Locate the cell with the specified text and output its [x, y] center coordinate. 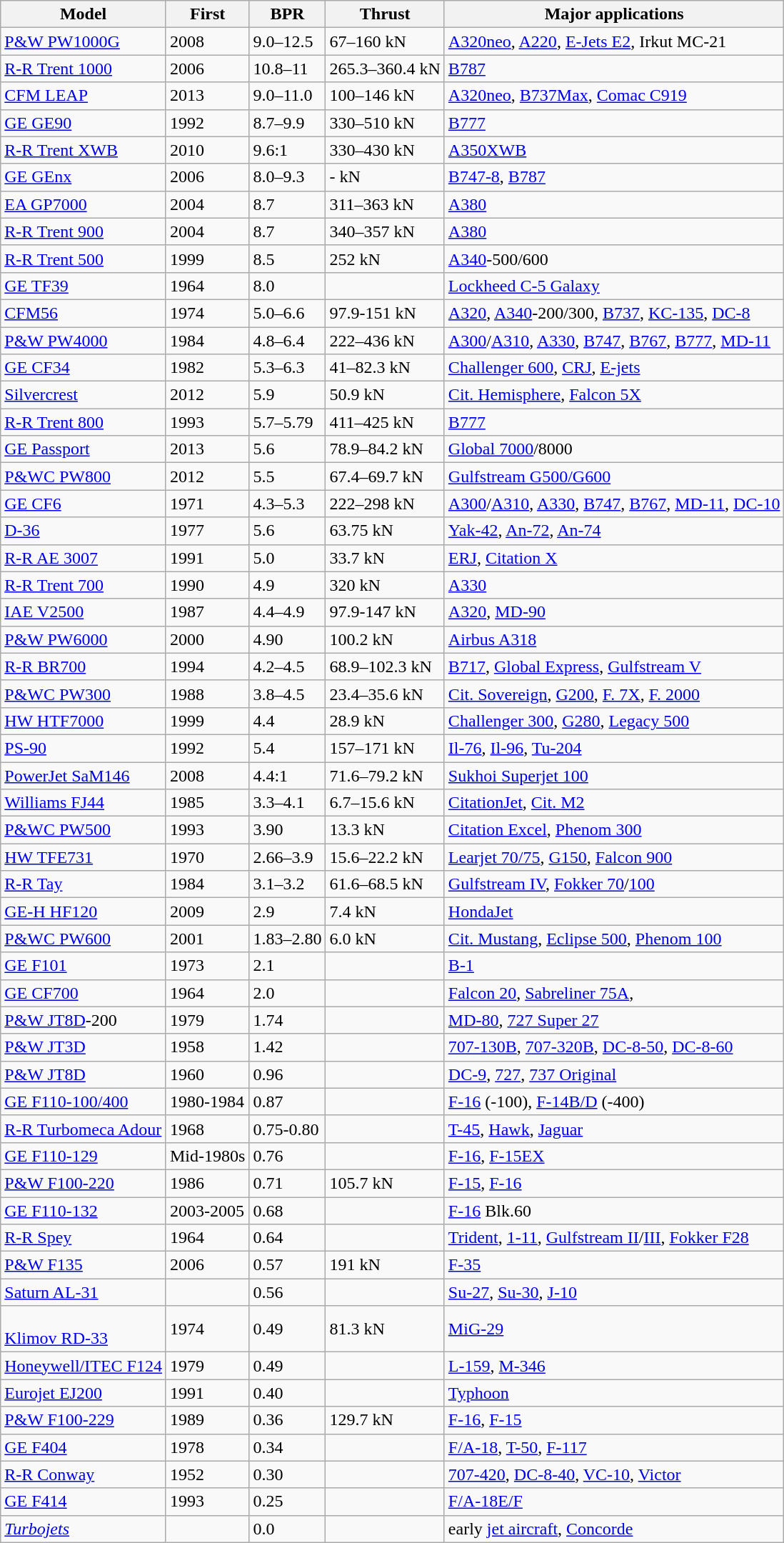
A320, MD-90 [614, 612]
Cit. Hemisphere, Falcon 5X [614, 395]
GE CF34 [84, 368]
78.9–84.2 kN [385, 449]
5.0–6.6 [287, 313]
Gulfstream G500/G600 [614, 476]
5.0 [287, 558]
B-1 [614, 966]
CitationJet, Cit. M2 [614, 803]
F-16 Blk.60 [614, 1211]
252 kN [385, 259]
Yak-42, An-72, An-74 [614, 531]
1958 [207, 1047]
2009 [207, 912]
0.71 [287, 1183]
1989 [207, 1420]
222–298 kN [385, 504]
R-R Trent 800 [84, 422]
1970 [207, 857]
Sukhoi Superjet 100 [614, 775]
7.4 kN [385, 912]
68.9–102.3 kN [385, 666]
A340-500/600 [614, 259]
GE TF39 [84, 286]
1.42 [287, 1047]
Klimov RD-33 [84, 1329]
P&W PW1000G [84, 41]
Saturn AL-31 [84, 1292]
F-16, F-15EX [614, 1156]
DC-9, 727, 737 Original [614, 1074]
2.0 [287, 993]
GE F110-100/400 [84, 1102]
5.7–5.79 [287, 422]
Turbojets [84, 1529]
A320, A340-200/300, B737, KC-135, DC-8 [614, 313]
A300/A310, A330, B747, B767, B777, MD-11 [614, 341]
PowerJet SaM146 [84, 775]
P&W F135 [84, 1265]
340–357 kN [385, 231]
1985 [207, 803]
1971 [207, 504]
Mid-1980s [207, 1156]
F-16, F-15 [614, 1420]
0.75-0.80 [287, 1129]
R-R AE 3007 [84, 558]
0.34 [287, 1447]
HW HTF7000 [84, 721]
3.1–3.2 [287, 884]
CFM56 [84, 313]
0.30 [287, 1474]
P&W PW4000 [84, 341]
IAE V2500 [84, 612]
First [207, 14]
81.3 kN [385, 1329]
A320neo, A220, E-Jets E2, Irkut MC-21 [614, 41]
222–436 kN [385, 341]
P&W PW6000 [84, 639]
P&W F100-229 [84, 1420]
10.8–11 [287, 69]
R-R Trent 900 [84, 231]
BPR [287, 14]
GE CF6 [84, 504]
1977 [207, 531]
0.0 [287, 1529]
4.90 [287, 639]
707-420, DC-8-40, VC-10, Victor [614, 1474]
1994 [207, 666]
1987 [207, 612]
Major applications [614, 14]
P&W JT8D [84, 1074]
2003-2005 [207, 1211]
4.3–5.3 [287, 504]
265.3–360.4 kN [385, 69]
R-R Conway [84, 1474]
5.4 [287, 748]
13.3 kN [385, 830]
1980-1984 [207, 1102]
GE GE90 [84, 123]
GE F404 [84, 1447]
8.0 [287, 286]
Thrust [385, 14]
MD-80, 727 Super 27 [614, 1020]
1960 [207, 1074]
GE F110-129 [84, 1156]
707-130B, 707-320B, DC-8-50, DC-8-60 [614, 1047]
129.7 kN [385, 1420]
CFM LEAP [84, 96]
Cit. Sovereign, G200, F. 7X, F. 2000 [614, 694]
71.6–79.2 kN [385, 775]
GE F110-132 [84, 1211]
Typhoon [614, 1393]
Global 7000/8000 [614, 449]
T-45, Hawk, Jaguar [614, 1129]
0.40 [287, 1393]
63.75 kN [385, 531]
Gulfstream IV, Fokker 70/100 [614, 884]
0.68 [287, 1211]
28.9 kN [385, 721]
P&WC PW300 [84, 694]
6.7–15.6 kN [385, 803]
GE GEnx [84, 177]
1952 [207, 1474]
Learjet 70/75, G150, Falcon 900 [614, 857]
3.8–4.5 [287, 694]
GE CF700 [84, 993]
157–171 kN [385, 748]
A300/A310, A330, B747, B767, MD-11, DC-10 [614, 504]
0.57 [287, 1265]
Su-27, Su-30, J-10 [614, 1292]
P&W JT8D-200 [84, 1020]
0.76 [287, 1156]
1.83–2.80 [287, 939]
1968 [207, 1129]
A320neo, B737Max, Comac C919 [614, 96]
Il-76, Il-96, Tu-204 [614, 748]
F-15, F-16 [614, 1183]
R-R BR700 [84, 666]
1988 [207, 694]
4.4–4.9 [287, 612]
PS-90 [84, 748]
P&W F100-220 [84, 1183]
97.9-147 kN [385, 612]
1978 [207, 1447]
1986 [207, 1183]
9.0–11.0 [287, 96]
4.9 [287, 585]
100.2 kN [385, 639]
- kN [385, 177]
R-R Trent 500 [84, 259]
2000 [207, 639]
R-R Turbomeca Adour [84, 1129]
1990 [207, 585]
P&WC PW800 [84, 476]
R-R Trent 700 [84, 585]
F-35 [614, 1265]
33.7 kN [385, 558]
A330 [614, 585]
B747-8, B787 [614, 177]
6.0 kN [385, 939]
L-159, M-346 [614, 1366]
D-36 [84, 531]
HW TFE731 [84, 857]
GE Passport [84, 449]
GE F414 [84, 1502]
23.4–35.6 kN [385, 694]
R-R Spey [84, 1238]
2.66–3.9 [287, 857]
105.7 kN [385, 1183]
67.4–69.7 kN [385, 476]
67–160 kN [385, 41]
P&W JT3D [84, 1047]
4.2–4.5 [287, 666]
GE F101 [84, 966]
330–510 kN [385, 123]
P&WC PW500 [84, 830]
P&WC PW600 [84, 939]
Trident, 1-11, Gulfstream II/III, Fokker F28 [614, 1238]
ERJ, Citation X [614, 558]
2.9 [287, 912]
191 kN [385, 1265]
0.36 [287, 1420]
1973 [207, 966]
Honeywell/ITEC F124 [84, 1366]
5.9 [287, 395]
1.74 [287, 1020]
61.6–68.5 kN [385, 884]
4.4 [287, 721]
3.3–4.1 [287, 803]
4.4:1 [287, 775]
Airbus A318 [614, 639]
F/A-18, T-50, F-117 [614, 1447]
Lockheed C-5 Galaxy [614, 286]
5.5 [287, 476]
0.25 [287, 1502]
9.0–12.5 [287, 41]
4.8–6.4 [287, 341]
Falcon 20, Sabreliner 75A, [614, 993]
R-R Trent 1000 [84, 69]
0.96 [287, 1074]
2.1 [287, 966]
F/A-18E/F [614, 1502]
1982 [207, 368]
0.87 [287, 1102]
8.7–9.9 [287, 123]
F-16 (-100), F-14B/D (-400) [614, 1102]
Williams FJ44 [84, 803]
320 kN [385, 585]
HondaJet [614, 912]
R-R Trent XWB [84, 150]
Challenger 300, G280, Legacy 500 [614, 721]
B787 [614, 69]
5.3–6.3 [287, 368]
early jet aircraft, Concorde [614, 1529]
50.9 kN [385, 395]
100–146 kN [385, 96]
Silvercrest [84, 395]
R-R Tay [84, 884]
0.64 [287, 1238]
8.5 [287, 259]
9.6:1 [287, 150]
411–425 kN [385, 422]
Challenger 600, CRJ, E-jets [614, 368]
Citation Excel, Phenom 300 [614, 830]
MiG-29 [614, 1329]
Eurojet EJ200 [84, 1393]
330–430 kN [385, 150]
B717, Global Express, Gulfstream V [614, 666]
2001 [207, 939]
A350XWB [614, 150]
97.9-151 kN [385, 313]
GE-H HF120 [84, 912]
Cit. Mustang, Eclipse 500, Phenom 100 [614, 939]
15.6–22.2 kN [385, 857]
41–82.3 kN [385, 368]
311–363 kN [385, 204]
0.56 [287, 1292]
3.90 [287, 830]
8.0–9.3 [287, 177]
2010 [207, 150]
EA GP7000 [84, 204]
Model [84, 14]
